For the text-containing cell, return its midpoint in (X, Y) coordinate format. 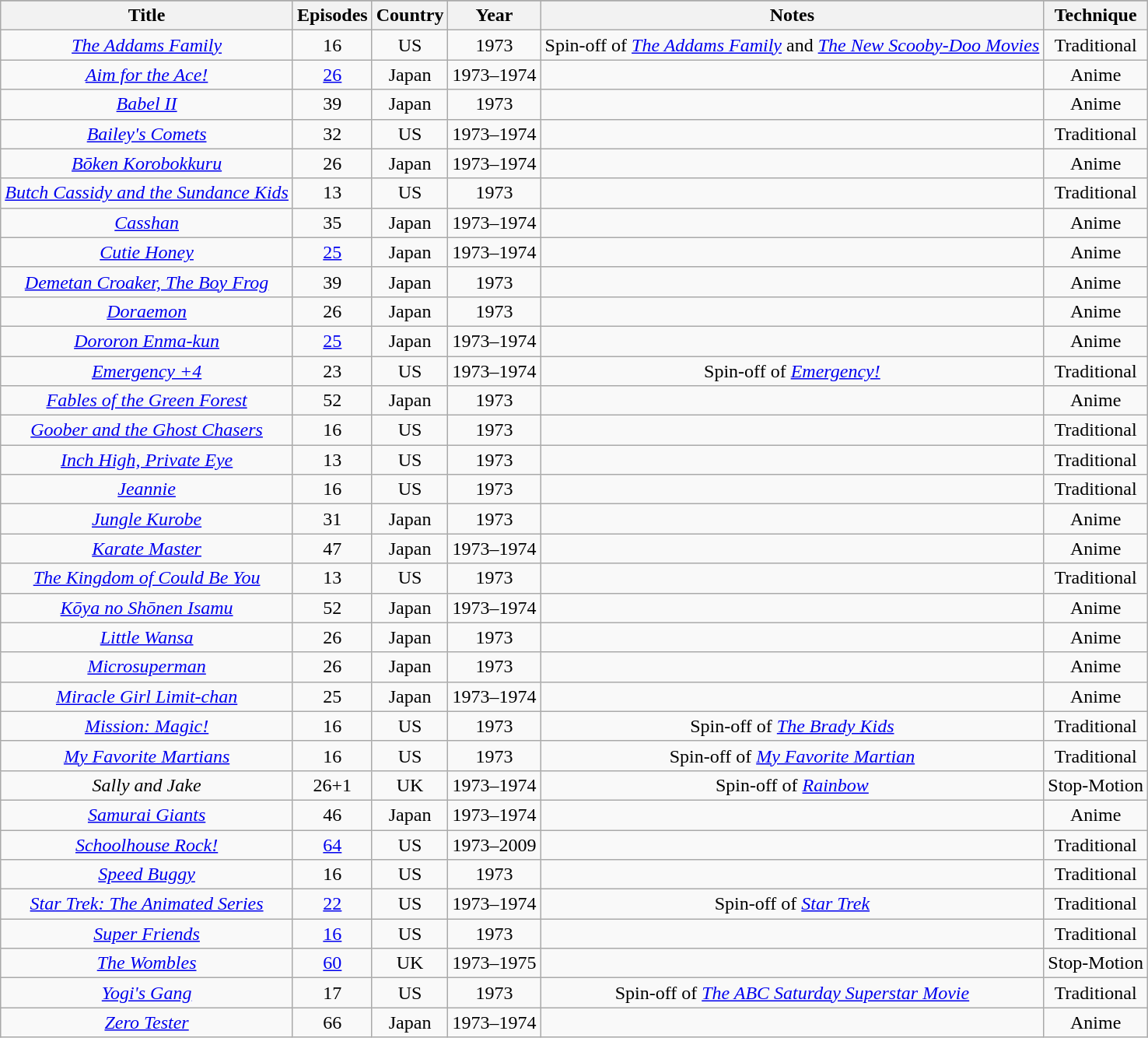
46 (332, 815)
Demetan Croaker, The Boy Frog (147, 282)
66 (332, 1022)
Jeannie (147, 489)
47 (332, 549)
Aim for the Ace! (147, 75)
23 (332, 371)
26+1 (332, 785)
Cutie Honey (147, 252)
Butch Cassidy and the Sundance Kids (147, 193)
Zero Tester (147, 1022)
Mission: Magic! (147, 726)
Dororon Enma-kun (147, 341)
1973–1975 (495, 963)
35 (332, 223)
Spin-off of Rainbow (792, 785)
60 (332, 963)
Microsuperman (147, 667)
Spin-off of Star Trek (792, 904)
Year (495, 16)
The Wombles (147, 963)
Yogi's Gang (147, 993)
Kōya no Shōnen Isamu (147, 608)
My Favorite Martians (147, 756)
Samurai Giants (147, 815)
The Addams Family (147, 45)
Spin-off of The Addams Family and The New Scooby-Doo Movies (792, 45)
Miracle Girl Limit-chan (147, 696)
Episodes (332, 16)
32 (332, 134)
Jungle Kurobe (147, 519)
Technique (1096, 16)
Country (410, 16)
Speed Buggy (147, 875)
Goober and the Ghost Chasers (147, 430)
Bailey's Comets (147, 134)
Casshan (147, 223)
1973–2009 (495, 844)
Little Wansa (147, 637)
Schoolhouse Rock! (147, 844)
Title (147, 16)
Spin-off of The ABC Saturday Superstar Movie (792, 993)
31 (332, 519)
Spin-off of My Favorite Martian (792, 756)
17 (332, 993)
Super Friends (147, 934)
Spin-off of Emergency! (792, 371)
Emergency +4 (147, 371)
The Kingdom of Could Be You (147, 578)
Inch High, Private Eye (147, 460)
Notes (792, 16)
22 (332, 904)
Bōken Korobokkuru (147, 163)
Karate Master (147, 549)
Spin-off of The Brady Kids (792, 726)
Fables of the Green Forest (147, 401)
64 (332, 844)
Star Trek: The Animated Series (147, 904)
Doraemon (147, 311)
Sally and Jake (147, 785)
Babel II (147, 104)
